Extract the (x, y) coordinate from the center of the cell holding the provided text.  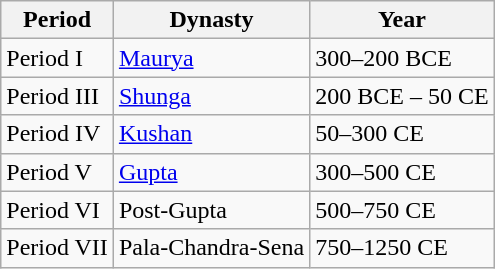
Maurya (211, 58)
Year (402, 20)
Period III (58, 96)
Period V (58, 172)
300–500 CE (402, 172)
Shunga (211, 96)
Pala-Chandra-Sena (211, 248)
Period VI (58, 210)
50–300 CE (402, 134)
300–200 BCE (402, 58)
Period (58, 20)
750–1250 CE (402, 248)
500–750 CE (402, 210)
Period VII (58, 248)
Dynasty (211, 20)
Period I (58, 58)
Period IV (58, 134)
200 BCE – 50 CE (402, 96)
Gupta (211, 172)
Kushan (211, 134)
Post-Gupta (211, 210)
